Find where the given text appears and provide that cell's center as (x, y) coordinate. 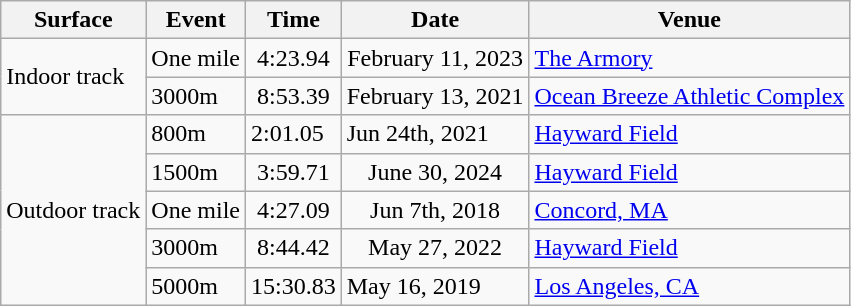
15:30.83 (293, 286)
May 27, 2022 (435, 248)
8:53.39 (293, 96)
May 16, 2019 (435, 286)
Venue (690, 20)
2:01.05 (293, 134)
Time (293, 20)
Indoor track (74, 77)
800m (196, 134)
Outdoor track (74, 210)
February 13, 2021 (435, 96)
February 11, 2023 (435, 58)
Surface (74, 20)
1500m (196, 172)
June 30, 2024 (435, 172)
The Armory (690, 58)
Concord, MA (690, 210)
4:23.94 (293, 58)
Los Angeles, CA (690, 286)
Event (196, 20)
Date (435, 20)
8:44.42 (293, 248)
4:27.09 (293, 210)
3:59.71 (293, 172)
Ocean Breeze Athletic Complex (690, 96)
5000m (196, 286)
Jun 24th, 2021 (435, 134)
Jun 7th, 2018 (435, 210)
